Provide the (X, Y) coordinate of the cell's center where the given text is located.  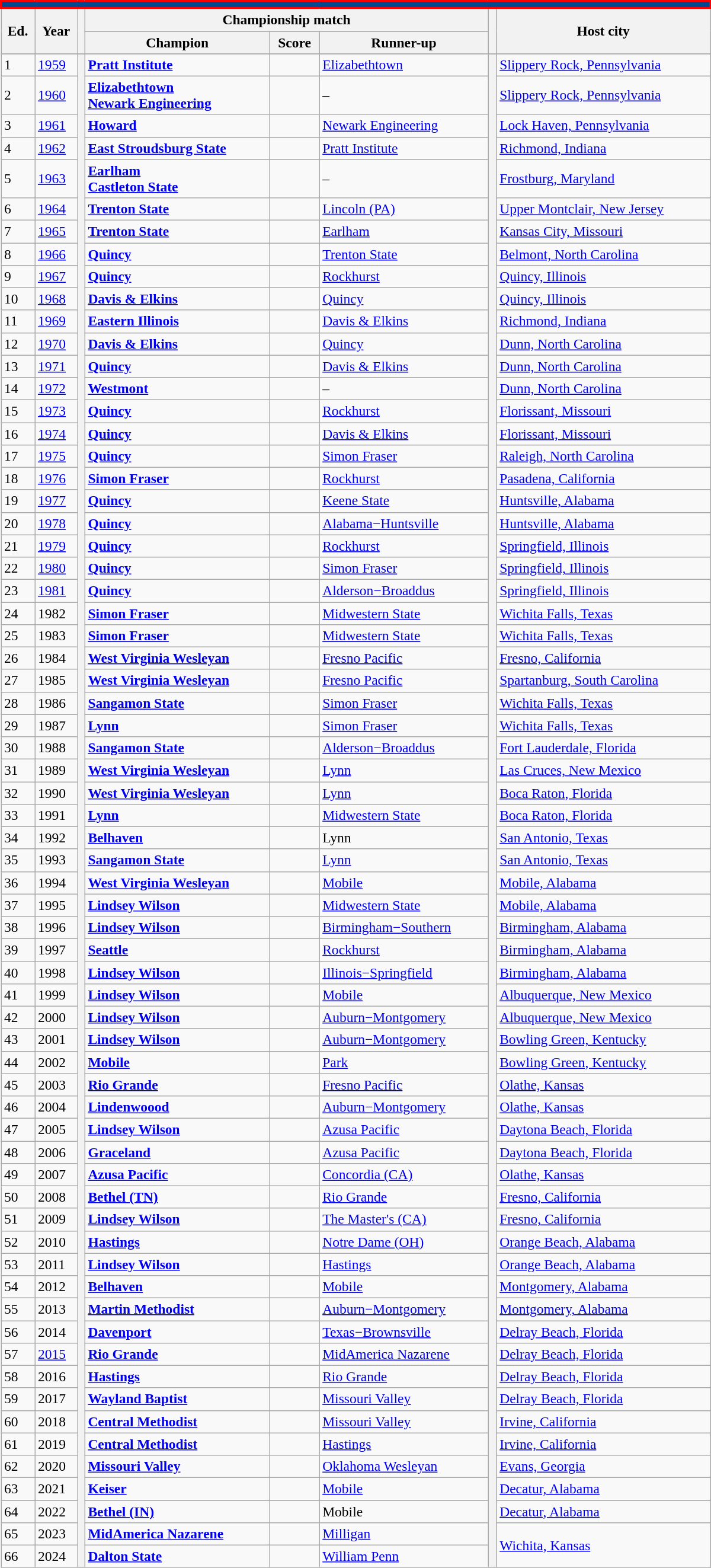
13 (18, 366)
Elizabethtown Newark Engineering (177, 95)
28 (18, 703)
30 (18, 748)
1975 (56, 456)
Lindenwoood (177, 1107)
53 (18, 1264)
2020 (56, 1466)
1974 (56, 433)
1984 (56, 658)
Notre Dame (OH) (404, 1242)
Runner-up (404, 42)
63 (18, 1489)
1964 (56, 209)
39 (18, 950)
Bethel (TN) (177, 1197)
62 (18, 1466)
61 (18, 1444)
50 (18, 1197)
2000 (56, 1017)
14 (18, 388)
6 (18, 209)
1963 (56, 179)
2019 (56, 1444)
34 (18, 838)
Concordia (CA) (404, 1174)
1967 (56, 276)
Bethel (IN) (177, 1511)
Graceland (177, 1152)
1965 (56, 231)
1959 (56, 65)
2009 (56, 1219)
1966 (56, 254)
Newark Engineering (404, 126)
Keiser (177, 1489)
2005 (56, 1129)
1978 (56, 523)
19 (18, 501)
2021 (56, 1489)
1991 (56, 815)
7 (18, 231)
2003 (56, 1085)
Fort Lauderdale, Florida (603, 748)
1962 (56, 148)
1994 (56, 883)
Evans, Georgia (603, 1466)
2002 (56, 1062)
2014 (56, 1331)
12 (18, 344)
43 (18, 1040)
Howard (177, 126)
57 (18, 1354)
1993 (56, 860)
2016 (56, 1377)
1995 (56, 905)
18 (18, 478)
Seattle (177, 950)
22 (18, 568)
Oklahoma Wesleyan (404, 1466)
1976 (56, 478)
Championship match (287, 20)
1996 (56, 927)
59 (18, 1399)
Elizabethtown (404, 65)
44 (18, 1062)
Birmingham−Southern (404, 927)
Spartanburg, South Carolina (603, 681)
Texas−Brownsville (404, 1331)
1970 (56, 344)
Las Cruces, New Mexico (603, 770)
1969 (56, 321)
1979 (56, 546)
36 (18, 883)
8 (18, 254)
1 (18, 65)
1997 (56, 950)
2024 (56, 1556)
55 (18, 1309)
1985 (56, 681)
Score (294, 42)
1999 (56, 995)
1980 (56, 568)
Ed. (18, 31)
Belmont, North Carolina (603, 254)
1960 (56, 95)
51 (18, 1219)
Keene State (404, 501)
2010 (56, 1242)
24 (18, 613)
1968 (56, 299)
William Penn (404, 1556)
1986 (56, 703)
Illinois−Springfield (404, 972)
Eastern Illinois (177, 321)
46 (18, 1107)
40 (18, 972)
2011 (56, 1264)
26 (18, 658)
1998 (56, 972)
4 (18, 148)
25 (18, 635)
15 (18, 411)
1988 (56, 748)
2013 (56, 1309)
1982 (56, 613)
60 (18, 1422)
2008 (56, 1197)
41 (18, 995)
2007 (56, 1174)
Westmont (177, 388)
1961 (56, 126)
42 (18, 1017)
1989 (56, 770)
2018 (56, 1422)
58 (18, 1377)
Year (56, 31)
32 (18, 793)
2001 (56, 1040)
1977 (56, 501)
Park (404, 1062)
Martin Methodist (177, 1309)
1973 (56, 411)
2015 (56, 1354)
20 (18, 523)
1983 (56, 635)
1971 (56, 366)
35 (18, 860)
The Master's (CA) (404, 1219)
23 (18, 590)
17 (18, 456)
Earlham (404, 231)
Frostburg, Maryland (603, 179)
2023 (56, 1534)
10 (18, 299)
45 (18, 1085)
5 (18, 179)
Lock Haven, Pennsylvania (603, 126)
49 (18, 1174)
16 (18, 433)
East Stroudsburg State (177, 148)
54 (18, 1286)
38 (18, 927)
29 (18, 726)
Champion (177, 42)
52 (18, 1242)
Raleigh, North Carolina (603, 456)
47 (18, 1129)
Upper Montclair, New Jersey (603, 209)
Lincoln (PA) (404, 209)
1992 (56, 838)
1987 (56, 726)
27 (18, 681)
Alabama−Huntsville (404, 523)
3 (18, 126)
1972 (56, 388)
64 (18, 1511)
2017 (56, 1399)
Kansas City, Missouri (603, 231)
2006 (56, 1152)
1981 (56, 590)
31 (18, 770)
2 (18, 95)
2004 (56, 1107)
1990 (56, 793)
37 (18, 905)
65 (18, 1534)
Wayland Baptist (177, 1399)
33 (18, 815)
2012 (56, 1286)
21 (18, 546)
Milligan (404, 1534)
Earlham Castleton State (177, 179)
48 (18, 1152)
56 (18, 1331)
9 (18, 276)
66 (18, 1556)
11 (18, 321)
Dalton State (177, 1556)
Host city (603, 31)
Davenport (177, 1331)
2022 (56, 1511)
Wichita, Kansas (603, 1545)
Pasadena, California (603, 478)
